Identify which cell holds the provided text, then report its (x, y) central coordinate. 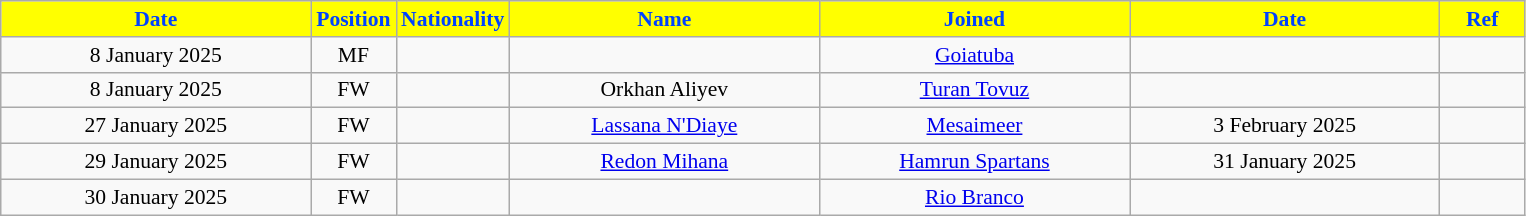
Rio Branco (974, 197)
MF (354, 55)
Orkhan Aliyev (664, 90)
29 January 2025 (156, 162)
Mesaimeer (974, 126)
Hamrun Spartans (974, 162)
30 January 2025 (156, 197)
3 February 2025 (1285, 126)
31 January 2025 (1285, 162)
Nationality (452, 19)
Position (354, 19)
Goiatuba (974, 55)
Redon Mihana (664, 162)
Name (664, 19)
27 January 2025 (156, 126)
Ref (1482, 19)
Turan Tovuz (974, 90)
Joined (974, 19)
Lassana N'Diaye (664, 126)
